Detect which cell encompasses the target text, then output its [x, y] center coordinate. 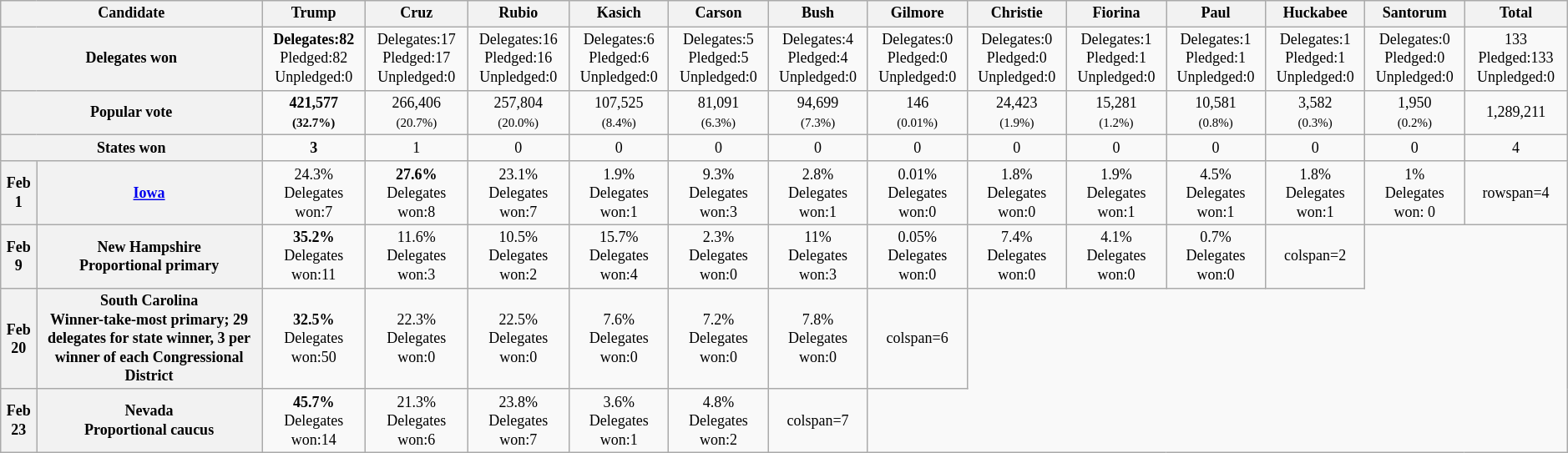
3.6%Delegates won:1 [620, 420]
23.1%Delegates won:7 [518, 193]
Cruz [417, 13]
Gilmore [917, 13]
7.4%Delegates won:0 [1017, 256]
15.7%Delegates won:4 [620, 256]
Delegates:17Pledged:17 Unpledged:0 [417, 58]
colspan=6 [917, 339]
4.5%Delegates won:1 [1216, 193]
7.2%Delegates won:0 [718, 339]
Carson [718, 13]
146 (0.01%) [917, 113]
27.6%Delegates won:8 [417, 193]
Santorum [1414, 13]
266,406 (20.7%) [417, 113]
1.8%Delegates won:0 [1017, 193]
45.7%Delegates won:14 [314, 420]
New HampshireProportional primary [149, 256]
Delegates:4Pledged:4 Unpledged:0 [818, 58]
10.5%Delegates won:2 [518, 256]
rowspan=4 [1516, 193]
24.3%Delegates won:7 [314, 193]
2.3%Delegates won:0 [718, 256]
1 [417, 148]
Feb 23 [18, 420]
23.8%Delegates won:7 [518, 420]
Delegates won [132, 58]
24,423 (1.9%) [1017, 113]
colspan=2 [1316, 256]
21.3%Delegates won:6 [417, 420]
1,950 (0.2%) [1414, 113]
Fiorina [1115, 13]
Paul [1216, 13]
Delegates:5Pledged:5 Unpledged:0 [718, 58]
11%Delegates won:3 [818, 256]
81,091 (6.3%) [718, 113]
9.3%Delegates won:3 [718, 193]
Trump [314, 13]
Feb 9 [18, 256]
3 [314, 148]
257,804 (20.0%) [518, 113]
11.6%Delegates won:3 [417, 256]
3,582 (0.3%) [1316, 113]
Delegates:16Pledged:16 Unpledged:0 [518, 58]
colspan=7 [818, 420]
35.2%Delegates won:11 [314, 256]
15,281 (1.2%) [1115, 113]
Delegates:82Pledged:82 Unpledged:0 [314, 58]
133Pledged:133 Unpledged:0 [1516, 58]
Huckabee [1316, 13]
4.1%Delegates won:0 [1115, 256]
South CarolinaWinner-take-most primary; 29 delegates for state winner, 3 per winner of each Congressional District [149, 339]
107,525 (8.4%) [620, 113]
4.8%Delegates won:2 [718, 420]
Feb 1 [18, 193]
4 [1516, 148]
NevadaProportional caucus [149, 420]
94,699 (7.3%) [818, 113]
2.8%Delegates won:1 [818, 193]
0.05%Delegates won:0 [917, 256]
1.8%Delegates won:1 [1316, 193]
Total [1516, 13]
421,577 (32.7%) [314, 113]
1%Delegates won: 0 [1414, 193]
Christie [1017, 13]
States won [132, 148]
32.5%Delegates won:50 [314, 339]
7.6%Delegates won:0 [620, 339]
Rubio [518, 13]
Popular vote [132, 113]
22.5%Delegates won:0 [518, 339]
0.01%Delegates won:0 [917, 193]
22.3%Delegates won:0 [417, 339]
10,581 (0.8%) [1216, 113]
1,289,211 [1516, 113]
Candidate [132, 13]
7.8%Delegates won:0 [818, 339]
Feb 20 [18, 339]
Bush [818, 13]
Kasich [620, 13]
0.7%Delegates won:0 [1216, 256]
Iowa [149, 193]
Delegates:6Pledged:6 Unpledged:0 [620, 58]
